Provide the [x, y] coordinate of the cell's center where the given text is located.  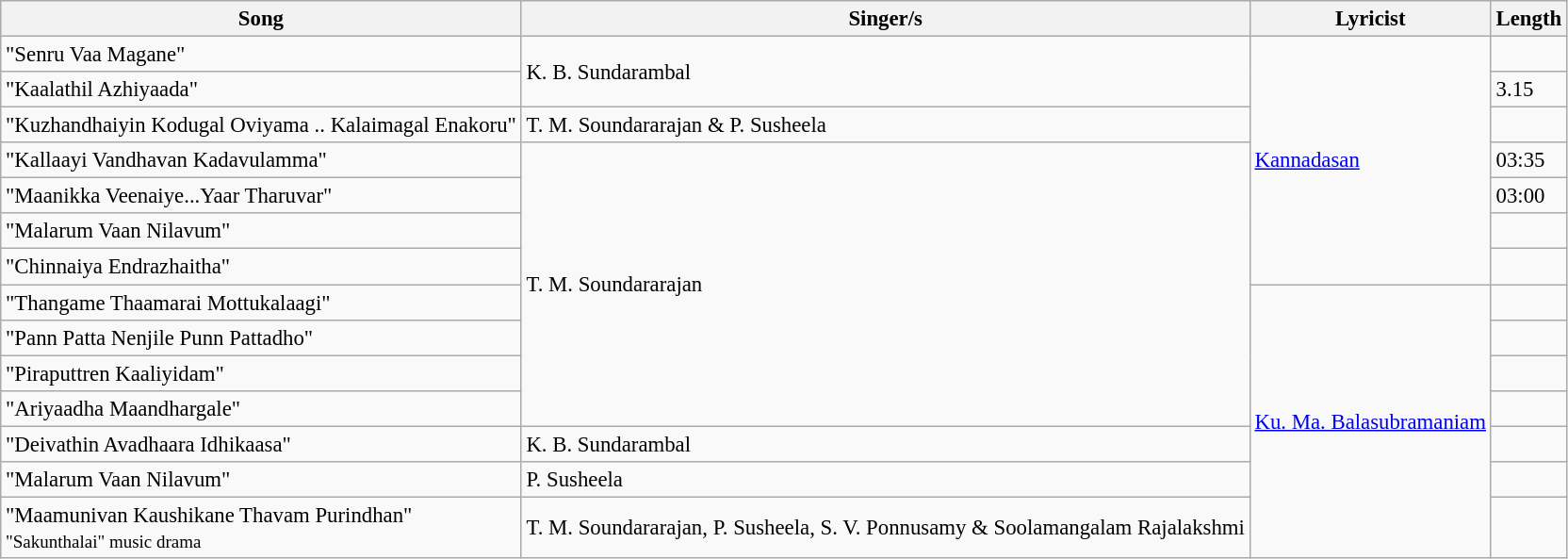
"Kallaayi Vandhavan Kadavulamma" [261, 160]
"Chinnaiya Endrazhaitha" [261, 267]
"Thangame Thaamarai Mottukalaagi" [261, 303]
03:00 [1528, 196]
T. M. Soundararajan & P. Susheela [886, 125]
"Kaalathil Azhiyaada" [261, 90]
P. Susheela [886, 480]
Singer/s [886, 19]
Ku. Ma. Balasubramaniam [1370, 421]
"Deivathin Avadhaara Idhikaasa" [261, 444]
03:35 [1528, 160]
3.15 [1528, 90]
T. M. Soundararajan, P. Susheela, S. V. Ponnusamy & Soolamangalam Rajalakshmi [886, 528]
Song [261, 19]
"Ariyaadha Maandhargale" [261, 408]
"Piraputtren Kaaliyidam" [261, 373]
"Kuzhandhaiyin Kodugal Oviyama .. Kalaimagal Enakoru" [261, 125]
T. M. Soundararajan [886, 285]
Lyricist [1370, 19]
"Pann Patta Nenjile Punn Pattadho" [261, 337]
"Maanikka Veenaiye...Yaar Tharuvar" [261, 196]
"Maamunivan Kaushikane Thavam Purindhan""Sakunthalai" music drama [261, 528]
Length [1528, 19]
Kannadasan [1370, 160]
"Senru Vaa Magane" [261, 55]
